Provide the [x, y] coordinate of the cell's center where the given text is located.  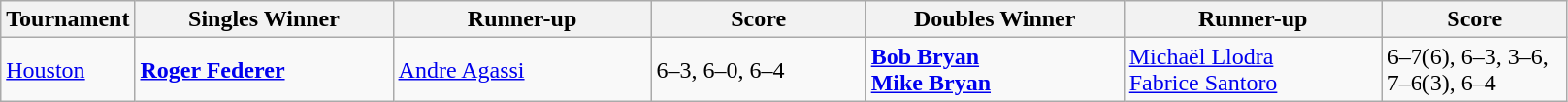
Tournament [68, 19]
Michaël Llodra Fabrice Santoro [1253, 70]
Doubles Winner [995, 19]
Andre Agassi [522, 70]
6–7(6), 6–3, 3–6, 7–6(3), 6–4 [1475, 70]
Singles Winner [264, 19]
Bob Bryan Mike Bryan [995, 70]
Houston [68, 70]
Roger Federer [264, 70]
6–3, 6–0, 6–4 [759, 70]
